For the text-containing cell, return its midpoint in (x, y) coordinate format. 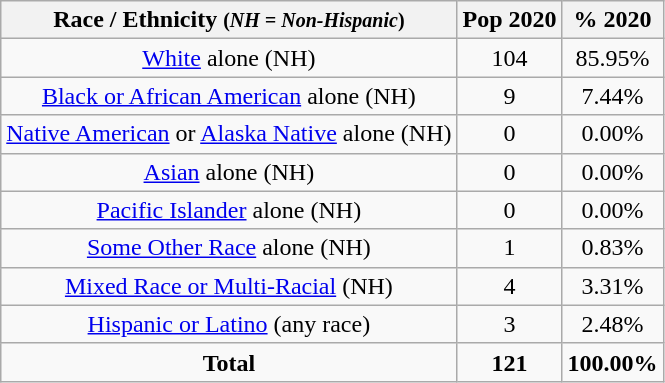
Native American or Alaska Native alone (NH) (229, 134)
Total (229, 362)
3.31% (612, 286)
1 (510, 248)
White alone (NH) (229, 58)
2.48% (612, 324)
Race / Ethnicity (NH = Non-Hispanic) (229, 20)
4 (510, 286)
Pop 2020 (510, 20)
Some Other Race alone (NH) (229, 248)
0.83% (612, 248)
Pacific Islander alone (NH) (229, 210)
Hispanic or Latino (any race) (229, 324)
104 (510, 58)
7.44% (612, 96)
% 2020 (612, 20)
Asian alone (NH) (229, 172)
Black or African American alone (NH) (229, 96)
3 (510, 324)
85.95% (612, 58)
Mixed Race or Multi-Racial (NH) (229, 286)
100.00% (612, 362)
9 (510, 96)
121 (510, 362)
